Find where the given text appears and provide that cell's center as [X, Y] coordinate. 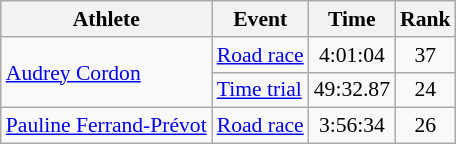
37 [426, 55]
Audrey Cordon [106, 72]
Time [352, 19]
Time trial [260, 90]
3:56:34 [352, 126]
Pauline Ferrand-Prévot [106, 126]
Event [260, 19]
49:32.87 [352, 90]
Athlete [106, 19]
24 [426, 90]
Rank [426, 19]
4:01:04 [352, 55]
26 [426, 126]
